Detect which cell encompasses the target text, then output its [x, y] center coordinate. 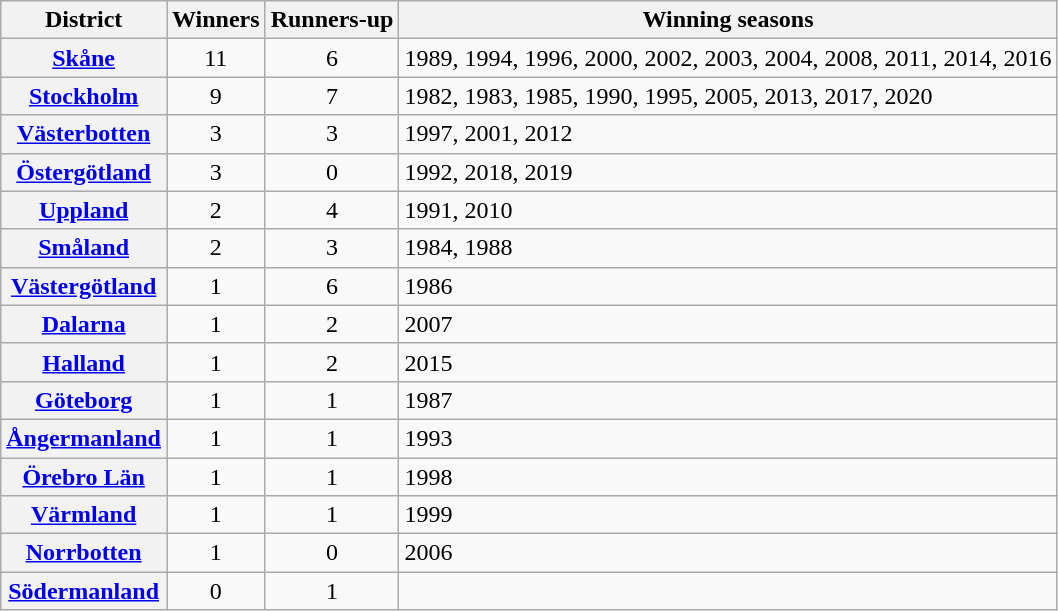
2007 [728, 324]
11 [216, 58]
Winning seasons [728, 20]
Halland [84, 362]
Uppland [84, 210]
Skåne [84, 58]
9 [216, 96]
1992, 2018, 2019 [728, 172]
Göteborg [84, 400]
7 [332, 96]
Dalarna [84, 324]
4 [332, 210]
1991, 2010 [728, 210]
1997, 2001, 2012 [728, 134]
Västergötland [84, 286]
1998 [728, 477]
1987 [728, 400]
Winners [216, 20]
Runners-up [332, 20]
Ångermanland [84, 438]
Örebro Län [84, 477]
2015 [728, 362]
1999 [728, 515]
Värmland [84, 515]
1993 [728, 438]
1986 [728, 286]
Västerbotten [84, 134]
District [84, 20]
1989, 1994, 1996, 2000, 2002, 2003, 2004, 2008, 2011, 2014, 2016 [728, 58]
Småland [84, 248]
1984, 1988 [728, 248]
1982, 1983, 1985, 1990, 1995, 2005, 2013, 2017, 2020 [728, 96]
Norrbotten [84, 553]
Östergötland [84, 172]
2006 [728, 553]
Stockholm [84, 96]
Södermanland [84, 591]
